For the text-containing cell, return its midpoint in (X, Y) coordinate format. 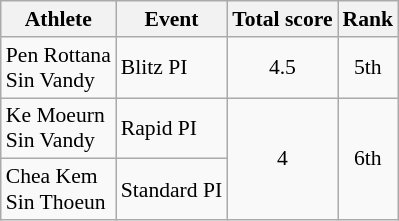
5th (368, 68)
Standard PI (172, 190)
Chea KemSin Thoeun (58, 190)
Ke MoeurnSin Vandy (58, 128)
Blitz PI (172, 68)
Rapid PI (172, 128)
Rank (368, 19)
Event (172, 19)
Total score (282, 19)
4 (282, 159)
Pen RottanaSin Vandy (58, 68)
Athlete (58, 19)
6th (368, 159)
4.5 (282, 68)
